Scan for the cell matching the given text and deliver its (x, y) coordinate at center. 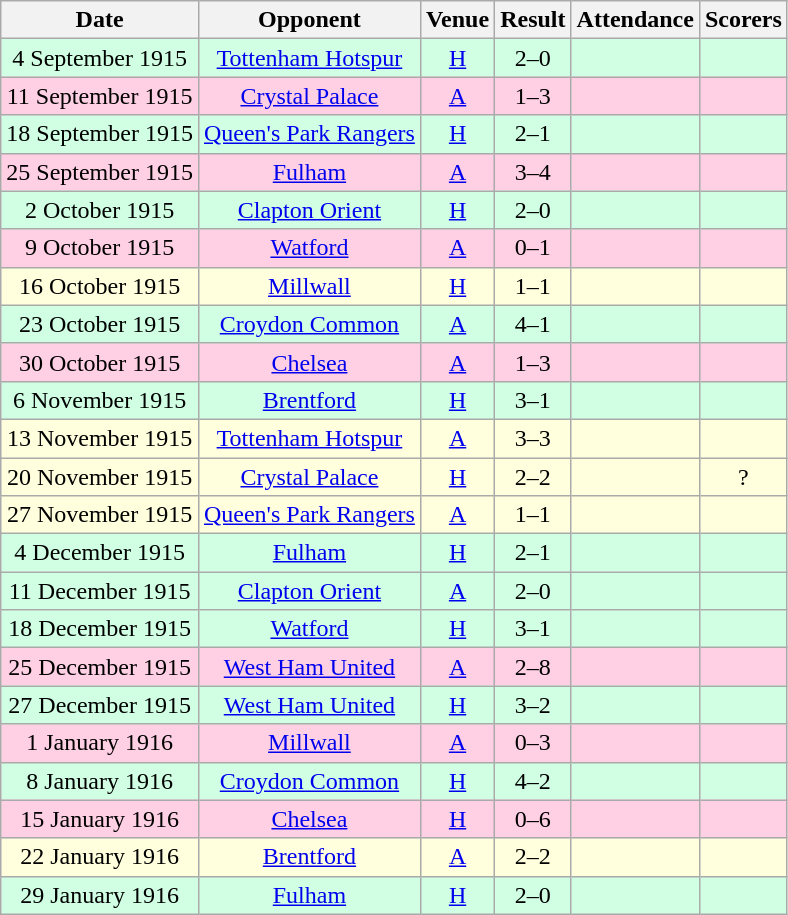
11 September 1915 (100, 96)
Result (533, 20)
Attendance (635, 20)
29 January 1916 (100, 895)
27 November 1915 (100, 515)
18 September 1915 (100, 134)
4 September 1915 (100, 58)
25 September 1915 (100, 172)
0–3 (533, 743)
3–3 (533, 438)
16 October 1915 (100, 286)
27 December 1915 (100, 705)
11 December 1915 (100, 591)
0–1 (533, 248)
1 January 1916 (100, 743)
? (743, 477)
4–1 (533, 324)
6 November 1915 (100, 400)
22 January 1916 (100, 857)
4 December 1915 (100, 553)
30 October 1915 (100, 362)
18 December 1915 (100, 629)
0–6 (533, 819)
15 January 1916 (100, 819)
13 November 1915 (100, 438)
Opponent (309, 20)
25 December 1915 (100, 667)
23 October 1915 (100, 324)
2–8 (533, 667)
4–2 (533, 781)
Venue (457, 20)
3–2 (533, 705)
Scorers (743, 20)
8 January 1916 (100, 781)
Date (100, 20)
20 November 1915 (100, 477)
2 October 1915 (100, 210)
3–4 (533, 172)
9 October 1915 (100, 248)
